Detect which cell encompasses the target text, then output its [X, Y] center coordinate. 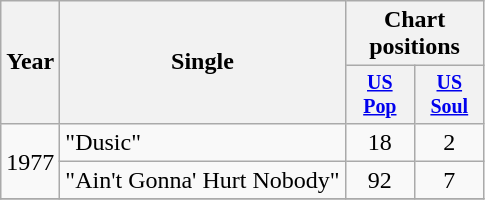
USSoul [450, 94]
92 [380, 180]
Single [202, 62]
18 [380, 142]
"Dusic" [202, 142]
1977 [30, 161]
7 [450, 180]
Year [30, 62]
"Ain't Gonna' Hurt Nobody" [202, 180]
2 [450, 142]
USPop [380, 94]
Chart positions [414, 34]
